Locate the cell with the specified text and output its (X, Y) center coordinate. 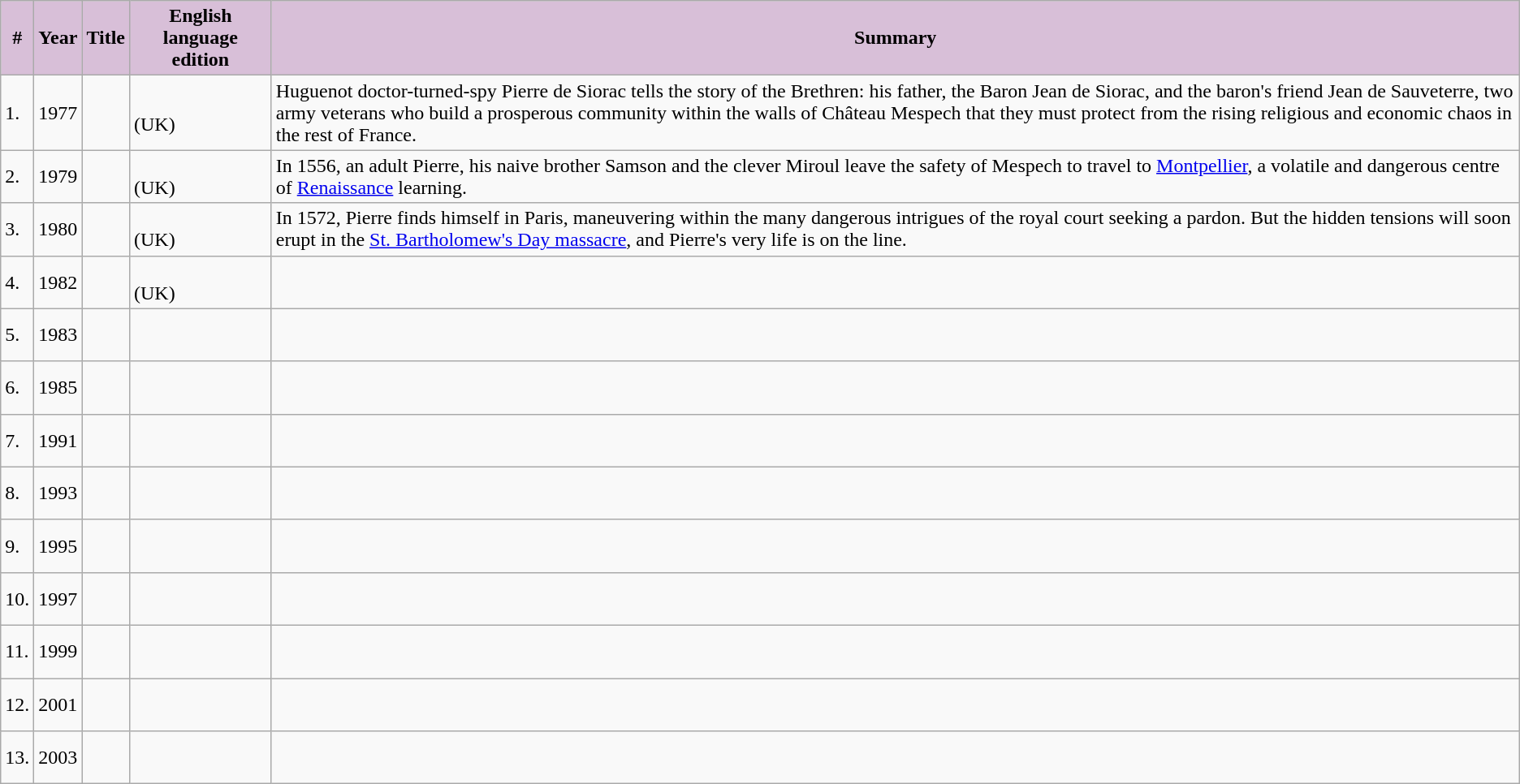
2001 (58, 704)
6. (18, 388)
10. (18, 599)
Title (106, 38)
3. (18, 229)
1983 (58, 334)
1991 (58, 440)
12. (18, 704)
11. (18, 651)
8. (18, 493)
7. (18, 440)
5. (18, 334)
1993 (58, 493)
1. (18, 113)
4. (18, 282)
1985 (58, 388)
1980 (58, 229)
2003 (58, 758)
Summary (895, 38)
1977 (58, 113)
1997 (58, 599)
# (18, 38)
2. (18, 177)
Year (58, 38)
English language edition (200, 38)
1982 (58, 282)
1979 (58, 177)
13. (18, 758)
1995 (58, 545)
9. (18, 545)
1999 (58, 651)
